For the text-containing cell, return its midpoint in (X, Y) coordinate format. 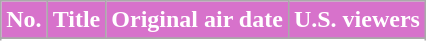
Original air date (198, 20)
Title (76, 20)
U.S. viewers (356, 20)
No. (24, 20)
